Search for the cell housing the specified text and yield its (X, Y) center coordinate. 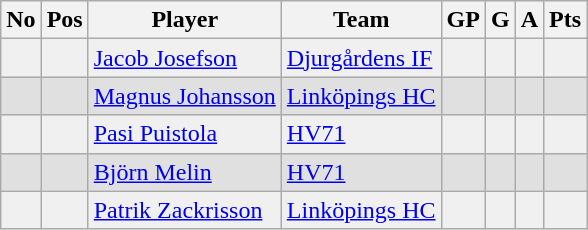
Pasi Puistola (184, 134)
Patrik Zackrisson (184, 210)
Björn Melin (184, 172)
No (21, 20)
Player (184, 20)
Pos (64, 20)
Magnus Johansson (184, 96)
GP (463, 20)
G (500, 20)
Team (361, 20)
Jacob Josefson (184, 58)
Djurgårdens IF (361, 58)
Pts (566, 20)
A (529, 20)
